Return the (x, y) coordinate for the center point of the cell that contains the specified text.  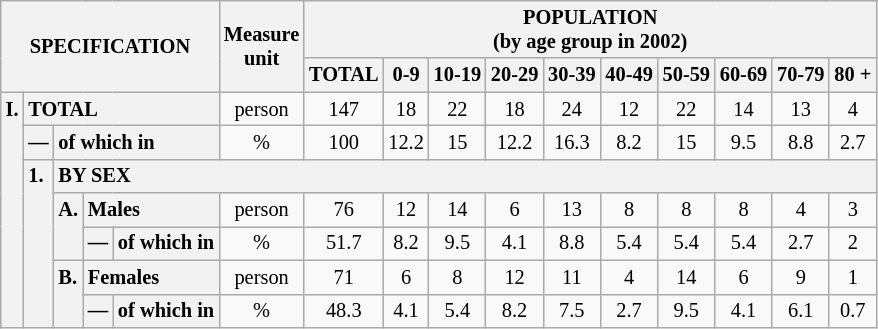
I. (12, 210)
60-69 (744, 75)
6.1 (800, 311)
SPECIFICATION (110, 46)
7.5 (572, 311)
147 (344, 109)
A. (68, 226)
0.7 (852, 311)
Females (151, 277)
100 (344, 142)
48.3 (344, 311)
50-59 (686, 75)
Males (151, 210)
BY SEX (466, 176)
Measure unit (262, 46)
1. (38, 243)
24 (572, 109)
3 (852, 210)
80 + (852, 75)
30-39 (572, 75)
70-79 (800, 75)
9 (800, 277)
51.7 (344, 243)
76 (344, 210)
1 (852, 277)
0-9 (406, 75)
POPULATION (by age group in 2002) (590, 29)
40-49 (628, 75)
16.3 (572, 142)
20-29 (514, 75)
10-19 (458, 75)
71 (344, 277)
2 (852, 243)
11 (572, 277)
B. (68, 294)
